Extract the (x, y) coordinate from the center of the cell holding the provided text.  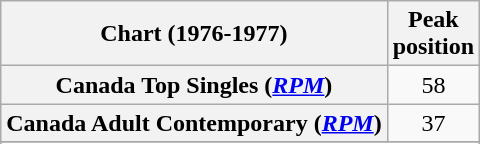
58 (433, 85)
37 (433, 123)
Canada Adult Contemporary (RPM) (194, 123)
Chart (1976-1977) (194, 34)
Peakposition (433, 34)
Canada Top Singles (RPM) (194, 85)
